Return [x, y] of the center of cell containing provided text 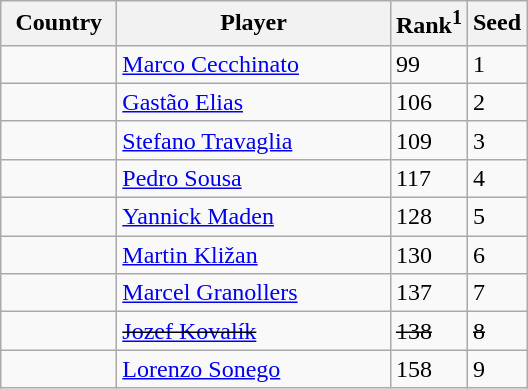
138 [428, 331]
106 [428, 102]
8 [496, 331]
2 [496, 102]
Jozef Kovalík [254, 331]
Lorenzo Sonego [254, 369]
Gastão Elias [254, 102]
128 [428, 217]
Player [254, 24]
Martin Kližan [254, 255]
Pedro Sousa [254, 178]
109 [428, 140]
6 [496, 255]
Country [59, 24]
Yannick Maden [254, 217]
99 [428, 64]
Stefano Travaglia [254, 140]
5 [496, 217]
Marco Cecchinato [254, 64]
137 [428, 293]
Seed [496, 24]
3 [496, 140]
130 [428, 255]
1 [496, 64]
117 [428, 178]
7 [496, 293]
Marcel Granollers [254, 293]
Rank1 [428, 24]
4 [496, 178]
9 [496, 369]
158 [428, 369]
